For the text-containing cell, return its midpoint in [X, Y] coordinate format. 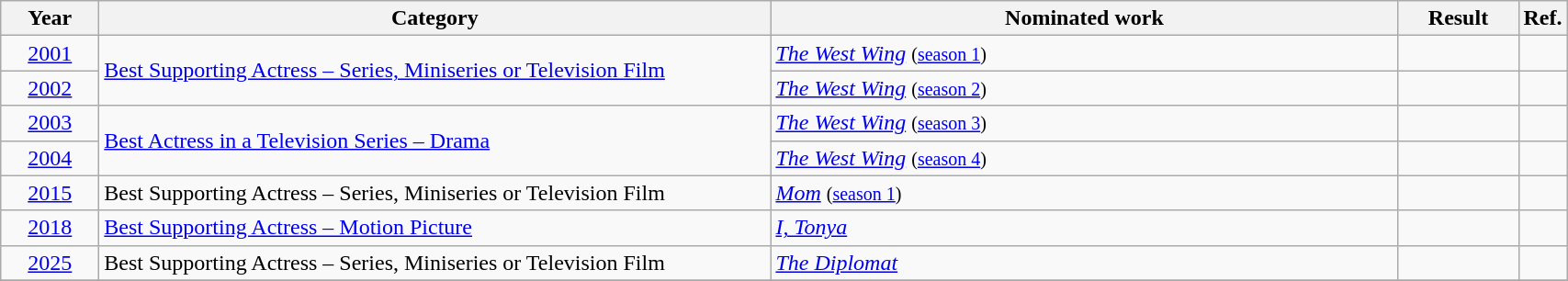
Result [1459, 18]
2003 [50, 123]
The Diplomat [1084, 263]
Year [50, 18]
Best Actress in a Television Series – Drama [435, 140]
2015 [50, 193]
I, Tonya [1084, 228]
2002 [50, 88]
The West Wing (season 1) [1084, 53]
Ref. [1543, 18]
Nominated work [1084, 18]
Mom (season 1) [1084, 193]
The West Wing (season 2) [1084, 88]
2004 [50, 158]
2018 [50, 228]
The West Wing (season 4) [1084, 158]
Category [435, 18]
Best Supporting Actress – Motion Picture [435, 228]
2025 [50, 263]
2001 [50, 53]
The West Wing (season 3) [1084, 123]
